Detect which cell encompasses the target text, then output its [x, y] center coordinate. 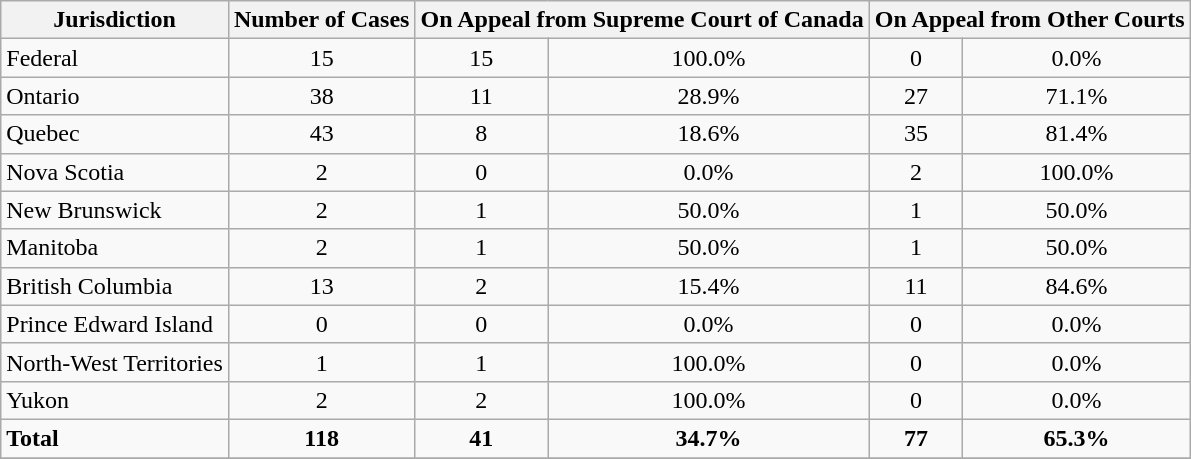
43 [322, 134]
On Appeal from Other Courts [1030, 20]
28.9% [709, 96]
35 [916, 134]
34.7% [709, 438]
New Brunswick [115, 210]
71.1% [1076, 96]
81.4% [1076, 134]
On Appeal from Supreme Court of Canada [642, 20]
Number of Cases [322, 20]
8 [482, 134]
118 [322, 438]
British Columbia [115, 286]
41 [482, 438]
65.3% [1076, 438]
North-West Territories [115, 362]
Yukon [115, 400]
Manitoba [115, 248]
Federal [115, 58]
Nova Scotia [115, 172]
27 [916, 96]
Ontario [115, 96]
84.6% [1076, 286]
18.6% [709, 134]
Jurisdiction [115, 20]
38 [322, 96]
15.4% [709, 286]
77 [916, 438]
Quebec [115, 134]
Prince Edward Island [115, 324]
Total [115, 438]
13 [322, 286]
